Detect which cell encompasses the target text, then output its [x, y] center coordinate. 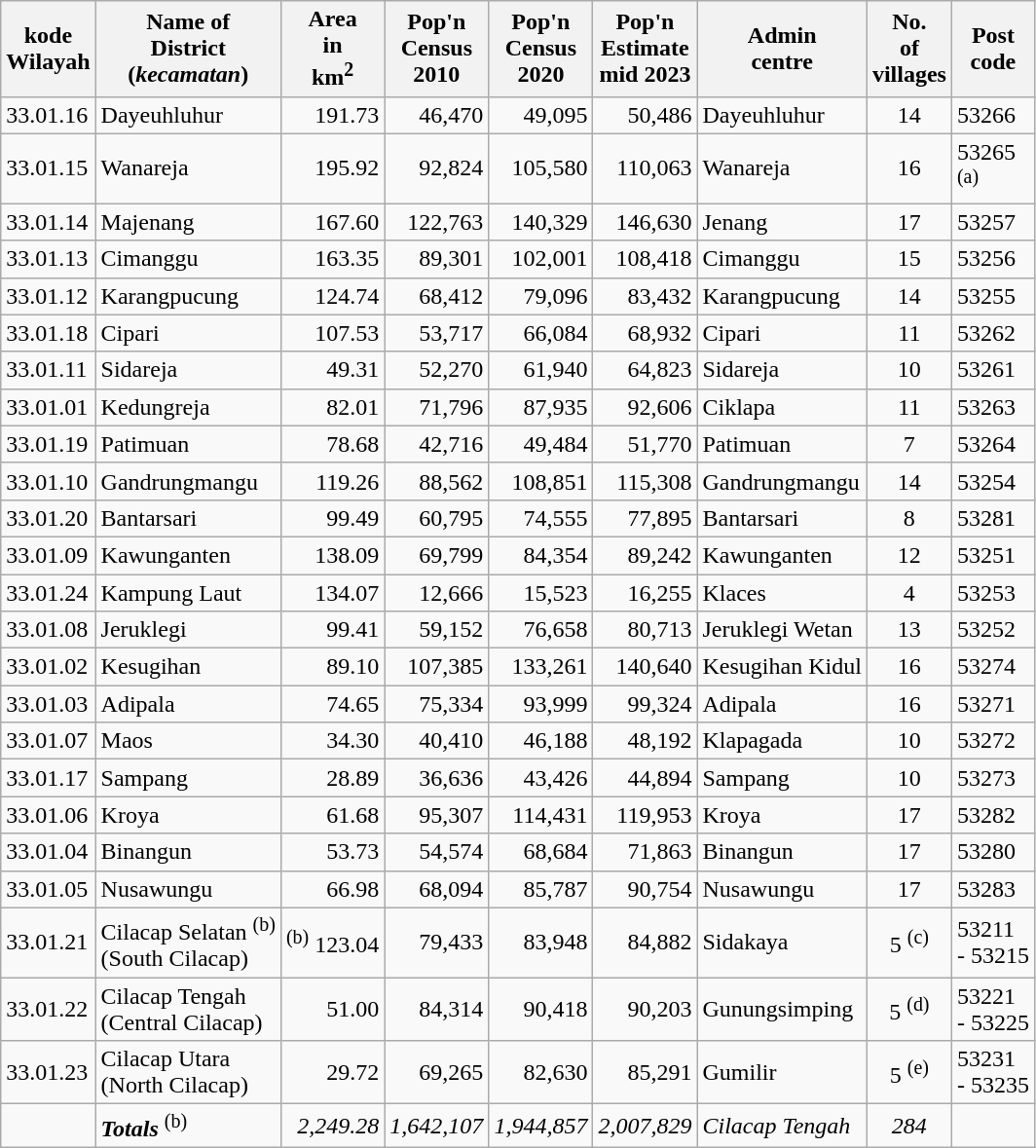
33.01.15 [49, 168]
76,658 [541, 630]
Jeruklegi Wetan [782, 630]
No.ofvillages [909, 49]
5 (e) [909, 1073]
Pop'nEstimatemid 2023 [645, 49]
82.01 [332, 407]
Cilacap Tengah (Central Cilacap) [188, 1009]
89.10 [332, 667]
5 (c) [909, 943]
4 [909, 593]
140,640 [645, 667]
167.60 [332, 222]
87,935 [541, 407]
68,412 [436, 296]
46,470 [436, 115]
Cilacap Tengah [782, 1126]
119,953 [645, 815]
71,863 [645, 852]
50,486 [645, 115]
53282 [993, 815]
68,094 [436, 889]
108,418 [645, 259]
53262 [993, 333]
42,716 [436, 444]
46,188 [541, 741]
1,642,107 [436, 1126]
33.01.14 [49, 222]
33.01.22 [49, 1009]
53251 [993, 555]
146,630 [645, 222]
51,770 [645, 444]
33.01.16 [49, 115]
93,999 [541, 704]
33.01.12 [49, 296]
kode Wilayah [49, 49]
8 [909, 518]
68,684 [541, 852]
75,334 [436, 704]
99,324 [645, 704]
119.26 [332, 481]
33.01.10 [49, 481]
53221- 53225 [993, 1009]
83,948 [541, 943]
53,717 [436, 333]
60,795 [436, 518]
53283 [993, 889]
15,523 [541, 593]
43,426 [541, 778]
90,754 [645, 889]
110,063 [645, 168]
Cilacap Selatan (b) (South Cilacap) [188, 943]
33.01.01 [49, 407]
33.01.17 [49, 778]
53264 [993, 444]
48,192 [645, 741]
122,763 [436, 222]
138.09 [332, 555]
Cilacap Utara (North Cilacap) [188, 1073]
53274 [993, 667]
61,940 [541, 370]
2,249.28 [332, 1126]
74,555 [541, 518]
195.92 [332, 168]
Maos [188, 741]
Pop'nCensus2020 [541, 49]
84,882 [645, 943]
Jenang [782, 222]
53256 [993, 259]
33.01.09 [49, 555]
89,242 [645, 555]
102,001 [541, 259]
95,307 [436, 815]
34.30 [332, 741]
Pop'nCensus2010 [436, 49]
12,666 [436, 593]
90,203 [645, 1009]
33.01.20 [49, 518]
33.01.02 [49, 667]
33.01.08 [49, 630]
163.35 [332, 259]
54,574 [436, 852]
78.68 [332, 444]
79,096 [541, 296]
Klapagada [782, 741]
114,431 [541, 815]
99.49 [332, 518]
59,152 [436, 630]
53263 [993, 407]
29.72 [332, 1073]
33.01.07 [49, 741]
Jeruklegi [188, 630]
115,308 [645, 481]
69,799 [436, 555]
53.73 [332, 852]
5 (d) [909, 1009]
284 [909, 1126]
Kedungreja [188, 407]
84,314 [436, 1009]
53211- 53215 [993, 943]
64,823 [645, 370]
40,410 [436, 741]
53273 [993, 778]
79,433 [436, 943]
71,796 [436, 407]
53272 [993, 741]
77,895 [645, 518]
53271 [993, 704]
52,270 [436, 370]
Admin centre [782, 49]
191.73 [332, 115]
Ciklapa [782, 407]
12 [909, 555]
68,932 [645, 333]
1,944,857 [541, 1126]
Gunungsimping [782, 1009]
85,291 [645, 1073]
51.00 [332, 1009]
53252 [993, 630]
134.07 [332, 593]
84,354 [541, 555]
90,418 [541, 1009]
Postcode [993, 49]
85,787 [541, 889]
7 [909, 444]
33.01.23 [49, 1073]
80,713 [645, 630]
Kesugihan Kidul [782, 667]
33.01.05 [49, 889]
Kampung Laut [188, 593]
Gumilir [782, 1073]
53254 [993, 481]
53280 [993, 852]
16,255 [645, 593]
53266 [993, 115]
Majenang [188, 222]
33.01.13 [49, 259]
92,606 [645, 407]
53257 [993, 222]
15 [909, 259]
33.01.18 [49, 333]
53255 [993, 296]
82,630 [541, 1073]
61.68 [332, 815]
(b) 123.04 [332, 943]
33.01.03 [49, 704]
140,329 [541, 222]
Kesugihan [188, 667]
49,484 [541, 444]
Sidakaya [782, 943]
Name ofDistrict(kecamatan) [188, 49]
92,824 [436, 168]
105,580 [541, 168]
Klaces [782, 593]
Area inkm2 [332, 49]
66,084 [541, 333]
36,636 [436, 778]
33.01.21 [49, 943]
28.89 [332, 778]
89,301 [436, 259]
2,007,829 [645, 1126]
33.01.19 [49, 444]
53261 [993, 370]
53281 [993, 518]
53253 [993, 593]
Totals (b) [188, 1126]
108,851 [541, 481]
133,261 [541, 667]
44,894 [645, 778]
83,432 [645, 296]
53231- 53235 [993, 1073]
88,562 [436, 481]
74.65 [332, 704]
66.98 [332, 889]
99.41 [332, 630]
49,095 [541, 115]
53265(a) [993, 168]
49.31 [332, 370]
33.01.06 [49, 815]
124.74 [332, 296]
107.53 [332, 333]
13 [909, 630]
107,385 [436, 667]
33.01.24 [49, 593]
33.01.04 [49, 852]
33.01.11 [49, 370]
69,265 [436, 1073]
